Extract the [X, Y] coordinate from the center of the cell holding the provided text.  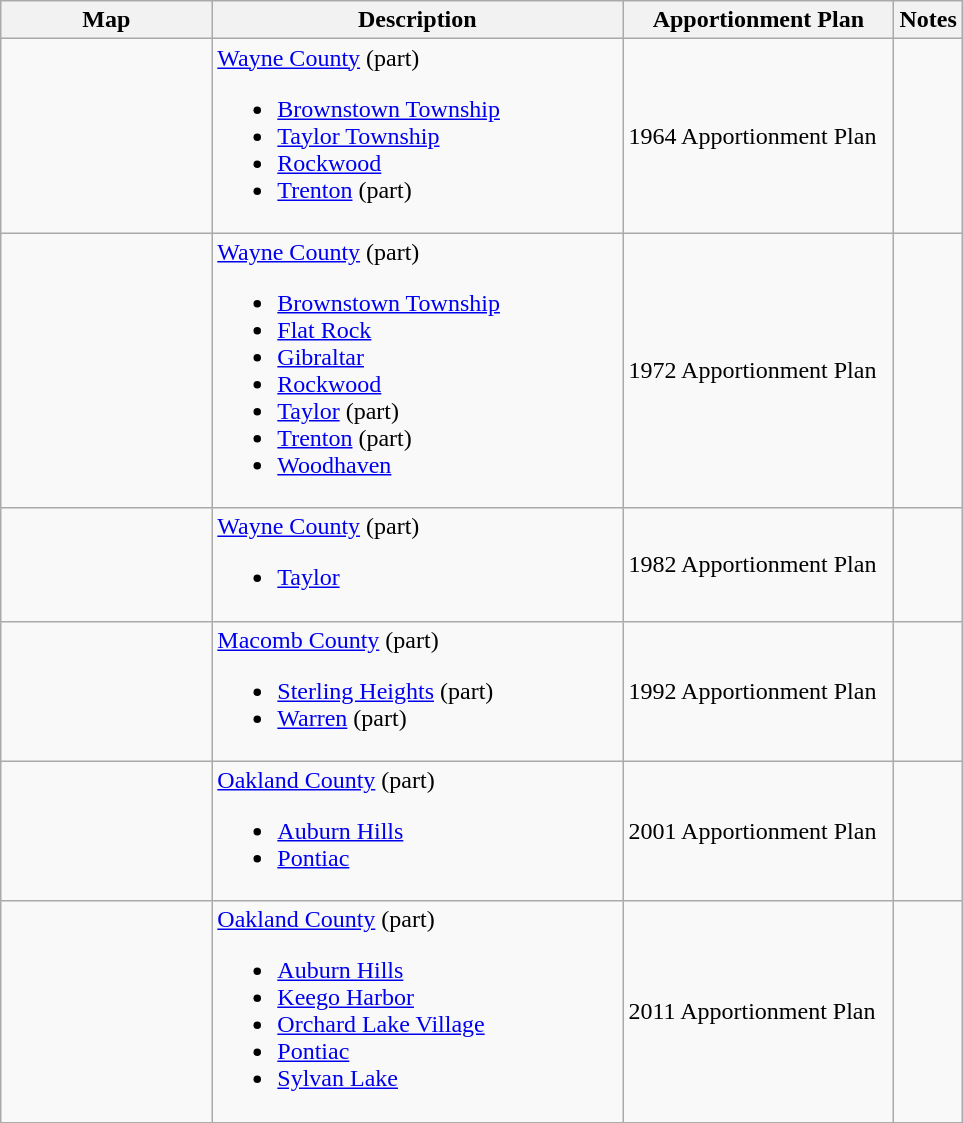
Wayne County (part)Taylor [418, 564]
1992 Apportionment Plan [758, 691]
Map [106, 20]
1972 Apportionment Plan [758, 370]
Notes [928, 20]
Oakland County (part)Auburn HillsPontiac [418, 831]
Wayne County (part)Brownstown TownshipFlat RockGibraltarRockwoodTaylor (part)Trenton (part)Woodhaven [418, 370]
Description [418, 20]
Oakland County (part)Auburn HillsKeego HarborOrchard Lake VillagePontiacSylvan Lake [418, 1012]
1964 Apportionment Plan [758, 136]
Apportionment Plan [758, 20]
1982 Apportionment Plan [758, 564]
2011 Apportionment Plan [758, 1012]
2001 Apportionment Plan [758, 831]
Macomb County (part)Sterling Heights (part)Warren (part) [418, 691]
Wayne County (part)Brownstown TownshipTaylor TownshipRockwoodTrenton (part) [418, 136]
